Determine the [X, Y] coordinate at the center of the cell enclosing the given text.  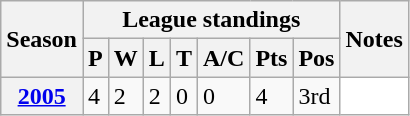
Pts [272, 58]
3rd [316, 96]
2005 [42, 96]
League standings [210, 20]
Pos [316, 58]
L [156, 58]
Notes [374, 39]
W [126, 58]
P [95, 58]
T [184, 58]
Season [42, 39]
A/C [223, 58]
